Output the (X, Y) coordinate of the center of the cell containing the given text.  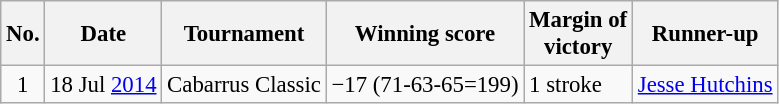
−17 (71-63-65=199) (425, 85)
Tournament (244, 34)
Date (104, 34)
Cabarrus Classic (244, 85)
18 Jul 2014 (104, 85)
No. (23, 34)
Jesse Hutchins (704, 85)
1 (23, 85)
Margin ofvictory (578, 34)
Winning score (425, 34)
1 stroke (578, 85)
Runner-up (704, 34)
